Locate the cell with the specified text and output its (X, Y) center coordinate. 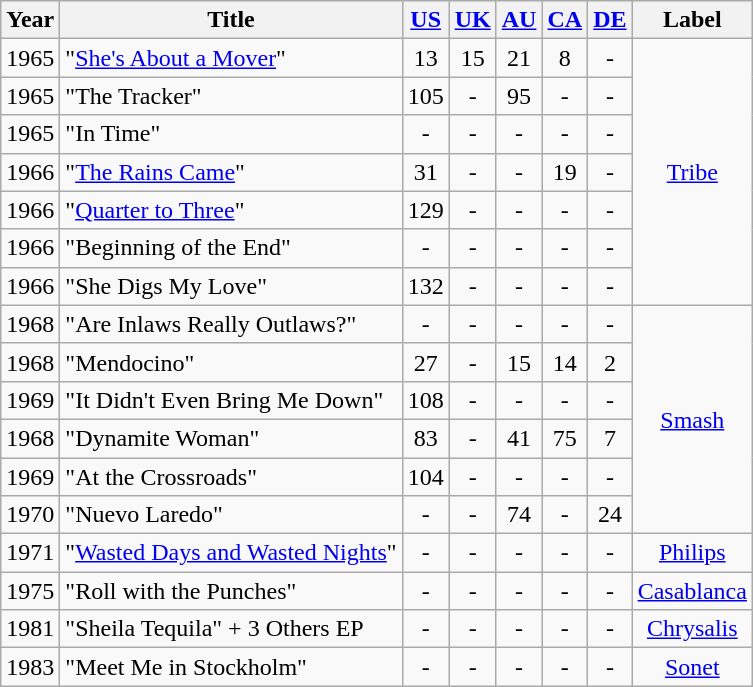
1981 (30, 629)
"The Tracker" (231, 96)
"Are Inlaws Really Outlaws?" (231, 324)
41 (519, 438)
"At the Crossroads" (231, 477)
19 (565, 172)
24 (610, 515)
Tribe (692, 172)
1983 (30, 667)
"Meet Me in Stockholm" (231, 667)
Philips (692, 553)
Chrysalis (692, 629)
74 (519, 515)
83 (426, 438)
13 (426, 58)
1971 (30, 553)
1975 (30, 591)
Label (692, 20)
US (426, 20)
"She Digs My Love" (231, 286)
104 (426, 477)
"Mendocino" (231, 362)
129 (426, 210)
75 (565, 438)
14 (565, 362)
"She's About a Mover" (231, 58)
"Sheila Tequila" + 3 Others EP (231, 629)
"Beginning of the End" (231, 248)
105 (426, 96)
Casablanca (692, 591)
CA (565, 20)
1970 (30, 515)
AU (519, 20)
2 (610, 362)
27 (426, 362)
"It Didn't Even Bring Me Down" (231, 400)
108 (426, 400)
"The Rains Came" (231, 172)
DE (610, 20)
Sonet (692, 667)
"Quarter to Three" (231, 210)
Title (231, 20)
UK (472, 20)
Year (30, 20)
Smash (692, 419)
"Dynamite Woman" (231, 438)
"In Time" (231, 134)
"Wasted Days and Wasted Nights" (231, 553)
8 (565, 58)
132 (426, 286)
31 (426, 172)
7 (610, 438)
95 (519, 96)
21 (519, 58)
"Nuevo Laredo" (231, 515)
"Roll with the Punches" (231, 591)
